Identify which cell holds the provided text, then report its (x, y) central coordinate. 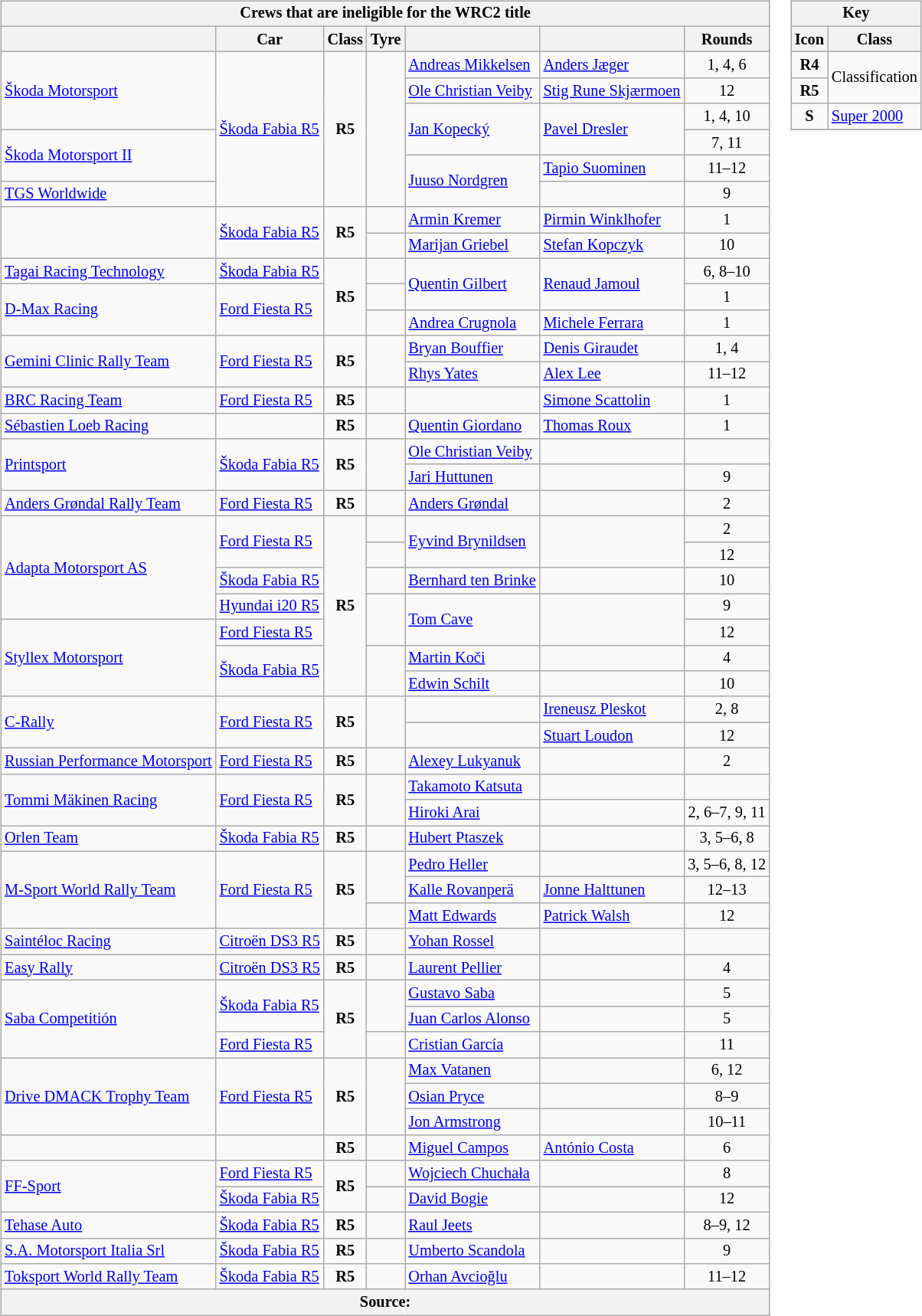
1, 4, 10 (727, 116)
Hubert Ptaszek (472, 839)
Source: (385, 1302)
8 (727, 1174)
FF-Sport (108, 1186)
Pedro Heller (472, 864)
Osian Pryce (472, 1096)
6, 8–10 (727, 271)
Key (856, 14)
Eyvind Brynildsen (472, 542)
Kalle Rovanperä (472, 890)
Jan Kopecký (472, 129)
S.A. Motorsport Italia Srl (108, 1251)
Rounds (727, 39)
Toksport World Rally Team (108, 1277)
Tehase Auto (108, 1225)
1, 4, 6 (727, 65)
10–11 (727, 1122)
Wojciech Chuchała (472, 1174)
Laurent Pellier (472, 967)
Stefan Kopczyk (613, 246)
Takamoto Katsuta (472, 787)
Martin Koči (472, 658)
8–9 (727, 1096)
Max Vatanen (472, 1071)
Tom Cave (472, 619)
12–13 (727, 890)
Quentin Gilbert (472, 283)
Adapta Motorsport AS (108, 568)
Anders Jæger (613, 65)
Andrea Crugnola (472, 323)
6 (727, 1148)
C-Rally (108, 722)
Hiroki Arai (472, 813)
Thomas Roux (613, 426)
Styllex Motorsport (108, 657)
Easy Rally (108, 967)
Alex Lee (613, 375)
Armin Kremer (472, 220)
Tapio Suominen (613, 169)
Yohan Rossel (472, 941)
Juuso Nordgren (472, 181)
D-Max Racing (108, 309)
Stuart Loudon (613, 735)
Matt Edwards (472, 916)
Marijan Griebel (472, 246)
2, 8 (727, 709)
Printsport (108, 464)
Sébastien Loeb Racing (108, 426)
M-Sport World Rally Team (108, 890)
R4 (809, 65)
Crews that are ineligible for the WRC2 title (385, 14)
Saba Competitión (108, 1019)
Rhys Yates (472, 375)
Orhan Avcioğlu (472, 1277)
Bernhard ten Brinke (472, 581)
Jari Huttunen (472, 477)
Cristian García (472, 1045)
BRC Racing Team (108, 400)
Juan Carlos Alonso (472, 1019)
Renaud Jamoul (613, 283)
Škoda Motorsport (108, 90)
2, 6–7, 9, 11 (727, 813)
Andreas Mikkelsen (472, 65)
Pirmin Winklhofer (613, 220)
Hyundai i20 R5 (270, 607)
Stig Rune Skjærmoen (613, 91)
Simone Scattolin (613, 400)
Miguel Campos (472, 1148)
Jonne Halttunen (613, 890)
Umberto Scandola (472, 1251)
Jon Armstrong (472, 1122)
Bryan Bouffier (472, 349)
Anders Grøndal (472, 503)
Orlen Team (108, 839)
Gemini Clinic Rally Team (108, 362)
Russian Performance Motorsport (108, 761)
Drive DMACK Trophy Team (108, 1097)
11 (727, 1045)
Alexey Lukyanuk (472, 761)
António Costa (613, 1148)
Denis Giraudet (613, 349)
S (809, 116)
Raul Jeets (472, 1225)
Edwin Schilt (472, 684)
Ireneusz Pleskot (613, 709)
7, 11 (727, 142)
6, 12 (727, 1071)
Gustavo Saba (472, 994)
Tommi Mäkinen Racing (108, 800)
Škoda Motorsport II (108, 155)
Classification (875, 78)
8–9, 12 (727, 1225)
Super 2000 (875, 116)
Patrick Walsh (613, 916)
Icon (809, 39)
Anders Grøndal Rally Team (108, 503)
Tagai Racing Technology (108, 271)
Michele Ferrara (613, 323)
Car (270, 39)
Pavel Dresler (613, 129)
David Bogie (472, 1200)
1, 4 (727, 349)
TGS Worldwide (108, 194)
Saintéloc Racing (108, 941)
Tyre (386, 39)
3, 5–6, 8 (727, 839)
3, 5–6, 8, 12 (727, 864)
Quentin Giordano (472, 426)
